Output the [X, Y] coordinate of the center of the cell containing the given text.  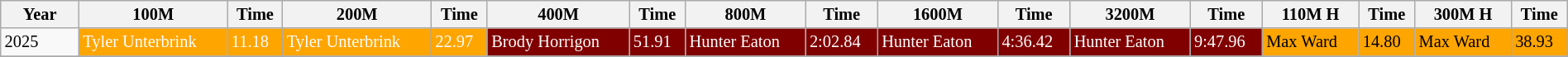
11.18 [255, 42]
400M [558, 14]
200M [357, 14]
Year [40, 14]
3200M [1130, 14]
9:47.96 [1226, 42]
110M H [1310, 14]
51.91 [657, 42]
14.80 [1387, 42]
2025 [40, 42]
2:02.84 [842, 42]
4:36.42 [1034, 42]
300M H [1464, 14]
800M [746, 14]
Brody Horrigon [558, 42]
100M [153, 14]
38.93 [1539, 42]
1600M [938, 14]
22.97 [459, 42]
